From the cell containing the given text, extract its center point as [x, y] coordinate. 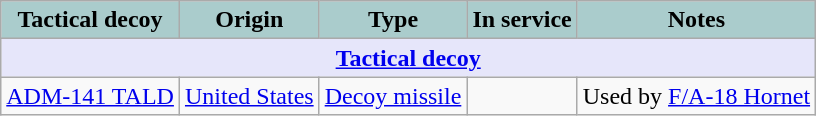
In service [522, 20]
Decoy missile [393, 96]
Notes [696, 20]
Used by F/A-18 Hornet [696, 96]
ADM-141 TALD [90, 96]
Type [393, 20]
Origin [249, 20]
United States [249, 96]
